For the text-containing cell, return its midpoint in [x, y] coordinate format. 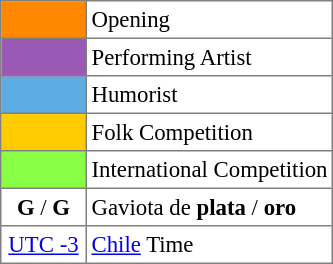
Performing Artist [209, 57]
Humorist [209, 95]
Chile Time [209, 245]
Gaviota de plata / oro [209, 207]
UTC -3 [44, 245]
Folk Competition [209, 132]
G / G [44, 207]
Opening [209, 20]
International Competition [209, 170]
